Extract the [X, Y] coordinate from the center of the cell holding the provided text.  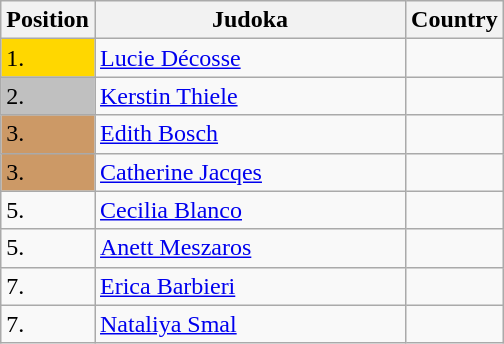
Position [48, 20]
2. [48, 96]
Lucie Décosse [250, 58]
Kerstin Thiele [250, 96]
1. [48, 58]
Anett Meszaros [250, 248]
Nataliya Smal [250, 324]
Judoka [250, 20]
Cecilia Blanco [250, 210]
Erica Barbieri [250, 286]
Catherine Jacqes [250, 172]
Edith Bosch [250, 134]
Country [455, 20]
